Pinpoint the cell where the given text exists, returning its [x, y] midpoint coordinate. 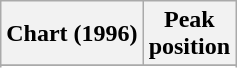
Chart (1996) [72, 34]
Peakposition [189, 34]
